Return the [X, Y] coordinate for the center point of the cell that contains the specified text.  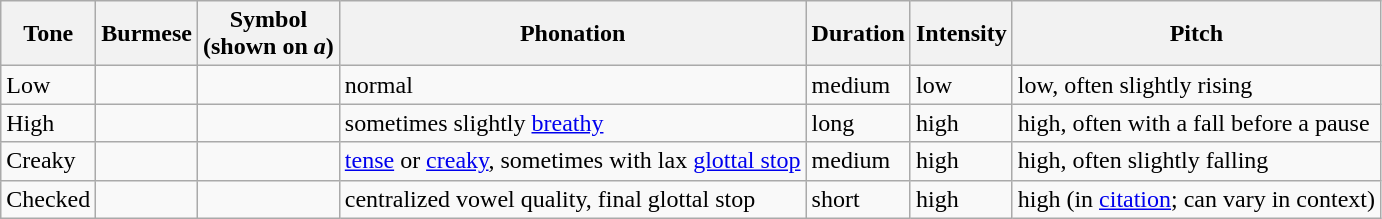
Tone [48, 34]
Low [48, 85]
normal [572, 85]
Pitch [1196, 34]
long [858, 123]
high, often slightly falling [1196, 161]
Phonation [572, 34]
Checked [48, 199]
Symbol(shown on a) [269, 34]
low [961, 85]
Intensity [961, 34]
low, often slightly rising [1196, 85]
Creaky [48, 161]
tense or creaky, sometimes with lax glottal stop [572, 161]
high, often with a fall before a pause [1196, 123]
High [48, 123]
Duration [858, 34]
Burmese [147, 34]
high (in citation; can vary in context) [1196, 199]
sometimes slightly breathy [572, 123]
centralized vowel quality, final glottal stop [572, 199]
short [858, 199]
